Extract the [x, y] coordinate from the center of the cell holding the provided text.  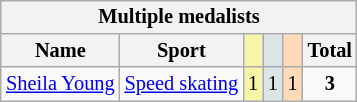
Speed skating [182, 84]
Sheila Young [60, 84]
Name [60, 51]
Sport [182, 51]
3 [330, 84]
Multiple medalists [179, 17]
Total [330, 51]
